Find where the given text appears and provide that cell's center as (x, y) coordinate. 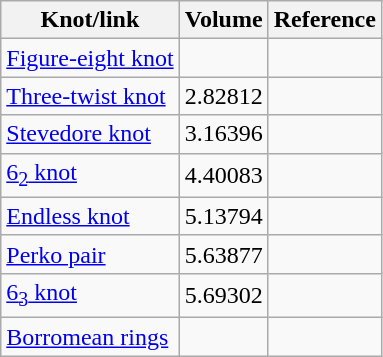
4.40083 (224, 175)
5.63877 (224, 254)
3.16396 (224, 134)
2.82812 (224, 96)
Three-twist knot (90, 96)
Borromean rings (90, 337)
63 knot (90, 295)
62 knot (90, 175)
Volume (224, 20)
5.13794 (224, 216)
Knot/link (90, 20)
Stevedore knot (90, 134)
Endless knot (90, 216)
Perko pair (90, 254)
Figure-eight knot (90, 58)
Reference (324, 20)
5.69302 (224, 295)
